Pinpoint the cell where the given text exists, returning its (X, Y) midpoint coordinate. 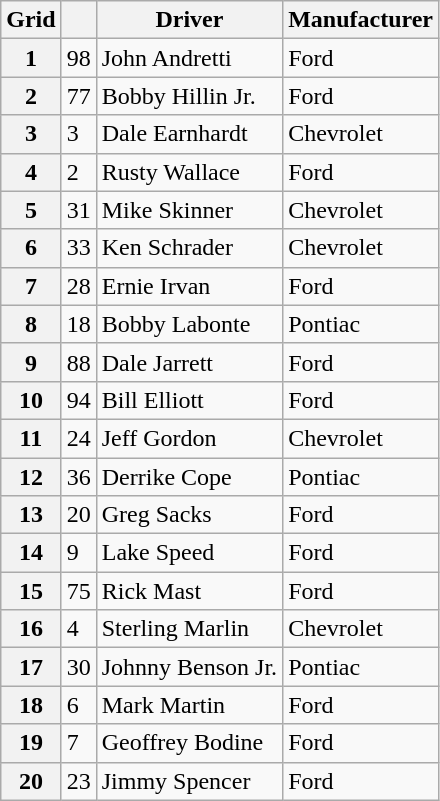
Geoffrey Bodine (189, 743)
17 (31, 667)
75 (78, 591)
88 (78, 362)
Bobby Labonte (189, 324)
8 (31, 324)
Lake Speed (189, 553)
30 (78, 667)
24 (78, 438)
19 (31, 743)
Greg Sacks (189, 515)
Mike Skinner (189, 210)
33 (78, 248)
Ken Schrader (189, 248)
Dale Jarrett (189, 362)
Dale Earnhardt (189, 134)
Bill Elliott (189, 400)
14 (31, 553)
77 (78, 96)
Sterling Marlin (189, 629)
Jeff Gordon (189, 438)
36 (78, 477)
Rusty Wallace (189, 172)
Ernie Irvan (189, 286)
5 (31, 210)
28 (78, 286)
Driver (189, 20)
Bobby Hillin Jr. (189, 96)
Manufacturer (361, 20)
Grid (31, 20)
1 (31, 58)
Johnny Benson Jr. (189, 667)
98 (78, 58)
94 (78, 400)
Derrike Cope (189, 477)
31 (78, 210)
12 (31, 477)
15 (31, 591)
11 (31, 438)
10 (31, 400)
Jimmy Spencer (189, 781)
13 (31, 515)
16 (31, 629)
23 (78, 781)
John Andretti (189, 58)
Mark Martin (189, 705)
Rick Mast (189, 591)
